Capture the cell that displays the provided text and extract its (X, Y) central coordinate. 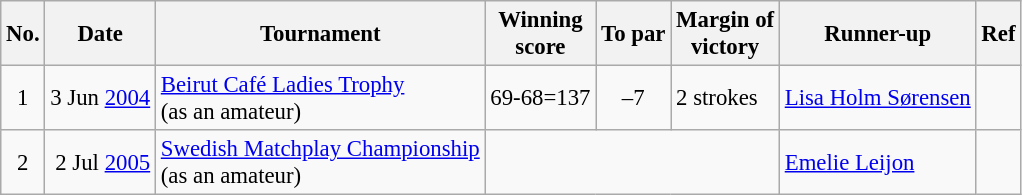
Winningscore (540, 34)
3 Jun 2004 (100, 98)
–7 (634, 98)
Beirut Café Ladies Trophy(as an amateur) (320, 98)
1 (23, 98)
Tournament (320, 34)
2 (23, 162)
Date (100, 34)
2 Jul 2005 (100, 162)
2 strokes (726, 98)
To par (634, 34)
Emelie Leijon (878, 162)
Runner-up (878, 34)
Margin ofvictory (726, 34)
Ref (998, 34)
Lisa Holm Sørensen (878, 98)
69-68=137 (540, 98)
Swedish Matchplay Championship(as an amateur) (320, 162)
No. (23, 34)
